Determine the (X, Y) coordinate at the center of the cell enclosing the given text.  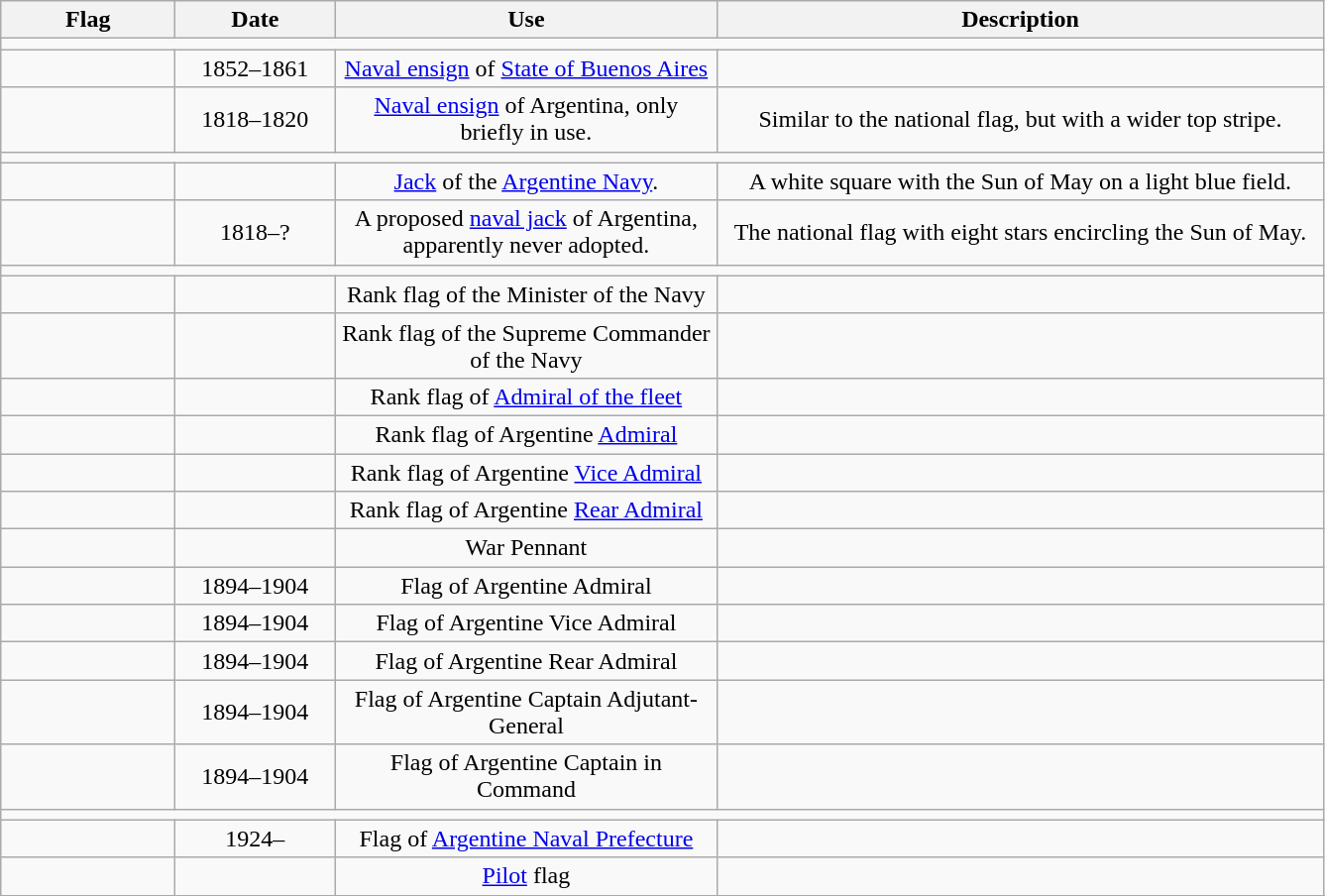
Rank flag of Argentine Admiral (526, 434)
Pilot flag (526, 876)
Description (1021, 20)
1924– (256, 839)
Use (526, 20)
Rank flag of the Supreme Commander of the Navy (526, 345)
Rank flag of Admiral of the fleet (526, 396)
A proposed naval jack of Argentina, apparently never adopted. (526, 232)
Jack of the Argentine Navy. (526, 181)
Flag of Argentine Captain in Command (526, 777)
1818–1820 (256, 119)
Rank flag of Argentine Rear Admiral (526, 510)
Flag of Argentine Naval Prefecture (526, 839)
Similar to the national flag, but with a wider top stripe. (1021, 119)
War Pennant (526, 548)
Flag (88, 20)
Flag of Argentine Captain Adjutant-General (526, 712)
Naval ensign of State of Buenos Aires (526, 68)
The national flag with eight stars encircling the Sun of May. (1021, 232)
Rank flag of the Minister of the Navy (526, 294)
Date (256, 20)
1852–1861 (256, 68)
1818–? (256, 232)
Flag of Argentine Rear Admiral (526, 661)
A white square with the Sun of May on a light blue field. (1021, 181)
Naval ensign of Argentina, only briefly in use. (526, 119)
Rank flag of Argentine Vice Admiral (526, 473)
Flag of Argentine Admiral (526, 586)
Flag of Argentine Vice Admiral (526, 623)
